Determine the [X, Y] coordinate at the center of the cell enclosing the given text.  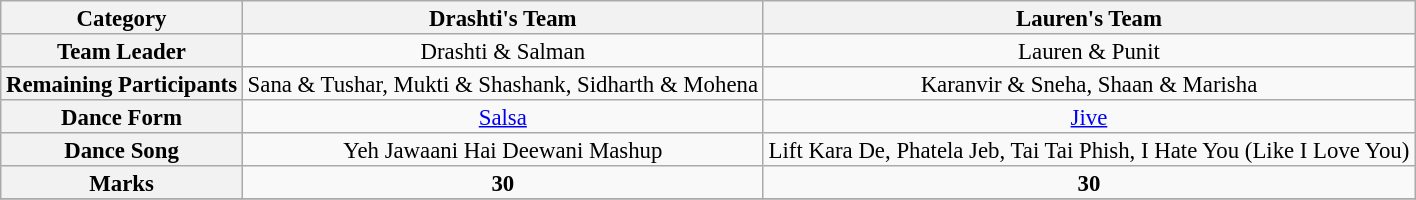
Team Leader [122, 50]
Drashti & Salman [502, 50]
Drashti's Team [502, 18]
Category [122, 18]
Lauren & Punit [1088, 50]
Dance Form [122, 116]
Lauren's Team [1088, 18]
Yeh Jawaani Hai Deewani Mashup [502, 150]
Sana & Tushar, Mukti & Shashank, Sidharth & Mohena [502, 84]
Remaining Participants [122, 84]
Jive [1088, 116]
Dance Song [122, 150]
Karanvir & Sneha, Shaan & Marisha [1088, 84]
Lift Kara De, Phatela Jeb, Tai Tai Phish, I Hate You (Like I Love You) [1088, 150]
Salsa [502, 116]
Marks [122, 182]
